Return [X, Y] of the center of cell containing provided text 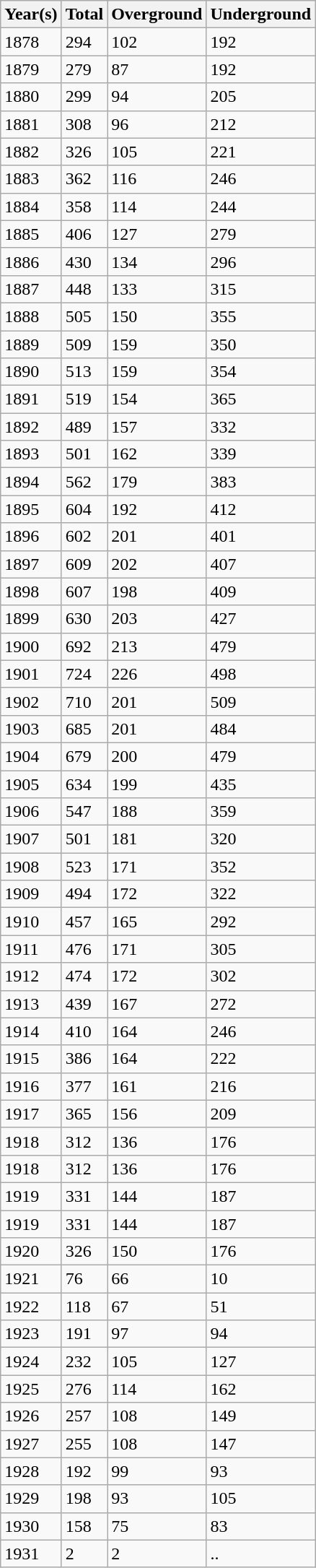
Overground [157, 14]
272 [261, 1004]
67 [157, 1307]
188 [157, 812]
209 [261, 1114]
203 [157, 619]
439 [84, 1004]
412 [261, 509]
221 [261, 152]
332 [261, 427]
1911 [31, 949]
1909 [31, 894]
1887 [31, 289]
386 [84, 1059]
1927 [31, 1444]
406 [84, 234]
355 [261, 316]
339 [261, 454]
409 [261, 592]
308 [84, 124]
352 [261, 867]
498 [261, 674]
1892 [31, 427]
435 [261, 784]
276 [84, 1389]
305 [261, 949]
513 [84, 372]
1907 [31, 839]
430 [84, 261]
1916 [31, 1086]
1922 [31, 1307]
692 [84, 646]
350 [261, 345]
505 [84, 316]
1882 [31, 152]
410 [84, 1031]
1888 [31, 316]
602 [84, 537]
167 [157, 1004]
710 [84, 701]
Underground [261, 14]
1931 [31, 1554]
1881 [31, 124]
257 [84, 1416]
457 [84, 922]
519 [84, 399]
Year(s) [31, 14]
354 [261, 372]
134 [157, 261]
1902 [31, 701]
75 [157, 1526]
377 [84, 1086]
1880 [31, 97]
401 [261, 537]
362 [84, 179]
322 [261, 894]
1896 [31, 537]
1903 [31, 729]
165 [157, 922]
607 [84, 592]
99 [157, 1471]
1906 [31, 812]
448 [84, 289]
1885 [31, 234]
724 [84, 674]
1884 [31, 207]
157 [157, 427]
226 [157, 674]
1915 [31, 1059]
205 [261, 97]
202 [157, 564]
604 [84, 509]
1925 [31, 1389]
474 [84, 976]
1920 [31, 1252]
102 [157, 42]
1928 [31, 1471]
1898 [31, 592]
1904 [31, 756]
1905 [31, 784]
1895 [31, 509]
1894 [31, 482]
158 [84, 1526]
179 [157, 482]
476 [84, 949]
685 [84, 729]
199 [157, 784]
133 [157, 289]
1917 [31, 1114]
66 [157, 1279]
1924 [31, 1361]
1900 [31, 646]
1908 [31, 867]
630 [84, 619]
1914 [31, 1031]
83 [261, 1526]
118 [84, 1307]
1930 [31, 1526]
562 [84, 482]
255 [84, 1444]
383 [261, 482]
.. [261, 1554]
10 [261, 1279]
1879 [31, 69]
Total [84, 14]
1883 [31, 179]
244 [261, 207]
97 [157, 1334]
302 [261, 976]
116 [157, 179]
634 [84, 784]
292 [261, 922]
494 [84, 894]
547 [84, 812]
96 [157, 124]
87 [157, 69]
147 [261, 1444]
407 [261, 564]
1889 [31, 345]
1899 [31, 619]
76 [84, 1279]
200 [157, 756]
156 [157, 1114]
358 [84, 207]
1891 [31, 399]
294 [84, 42]
296 [261, 261]
1923 [31, 1334]
1886 [31, 261]
523 [84, 867]
1910 [31, 922]
609 [84, 564]
154 [157, 399]
1890 [31, 372]
149 [261, 1416]
315 [261, 289]
213 [157, 646]
1893 [31, 454]
216 [261, 1086]
1878 [31, 42]
359 [261, 812]
51 [261, 1307]
161 [157, 1086]
1926 [31, 1416]
1912 [31, 976]
222 [261, 1059]
679 [84, 756]
489 [84, 427]
427 [261, 619]
1901 [31, 674]
191 [84, 1334]
181 [157, 839]
1929 [31, 1499]
299 [84, 97]
1897 [31, 564]
1921 [31, 1279]
484 [261, 729]
1913 [31, 1004]
320 [261, 839]
212 [261, 124]
232 [84, 1361]
